Extract the [X, Y] coordinate from the center of the cell holding the provided text.  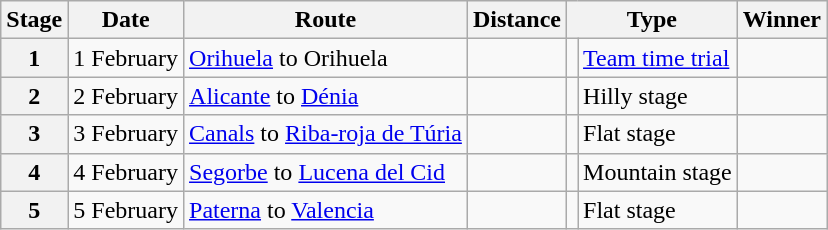
1 February [126, 58]
Type [652, 20]
4 February [126, 172]
Paterna to Valencia [326, 210]
5 [34, 210]
Winner [782, 20]
Alicante to Dénia [326, 96]
1 [34, 58]
Distance [516, 20]
Mountain stage [658, 172]
3 February [126, 134]
Team time trial [658, 58]
5 February [126, 210]
Segorbe to Lucena del Cid [326, 172]
Orihuela to Orihuela [326, 58]
Canals to Riba-roja de Túria [326, 134]
Stage [34, 20]
3 [34, 134]
Hilly stage [658, 96]
Date [126, 20]
2 February [126, 96]
2 [34, 96]
Route [326, 20]
4 [34, 172]
